Identify which cell holds the provided text, then report its [x, y] central coordinate. 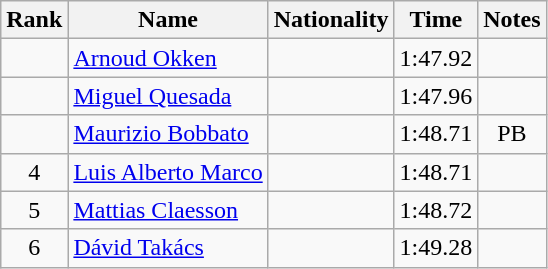
Maurizio Bobbato [168, 134]
Rank [34, 20]
1:47.92 [436, 58]
Time [436, 20]
PB [512, 134]
Dávid Takács [168, 248]
Arnoud Okken [168, 58]
1:47.96 [436, 96]
5 [34, 210]
4 [34, 172]
Luis Alberto Marco [168, 172]
Name [168, 20]
6 [34, 248]
Nationality [331, 20]
Mattias Claesson [168, 210]
Miguel Quesada [168, 96]
1:49.28 [436, 248]
Notes [512, 20]
1:48.72 [436, 210]
